Extract the (x, y) coordinate from the center of the cell holding the provided text.  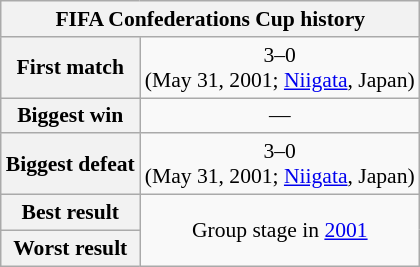
First match (70, 68)
Worst result (70, 248)
Biggest defeat (70, 164)
Biggest win (70, 116)
Best result (70, 213)
FIFA Confederations Cup history (210, 19)
Group stage in 2001 (280, 230)
— (280, 116)
